Find where the given text appears and provide that cell's center as [X, Y] coordinate. 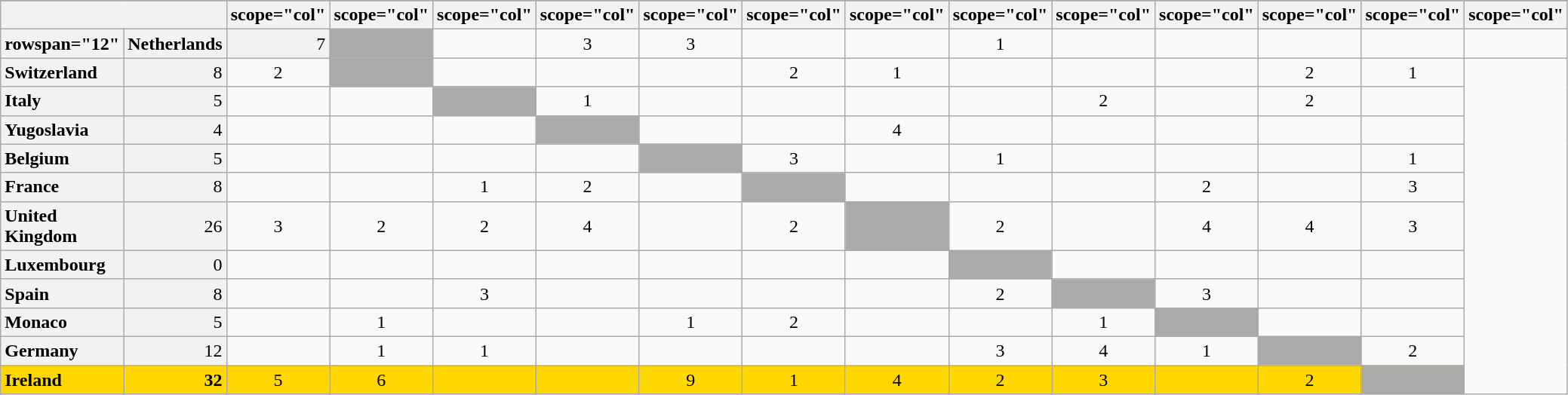
32 [175, 379]
Yugoslavia [62, 130]
United Kingdom [62, 226]
Netherlands [175, 44]
Ireland [62, 379]
Italy [62, 101]
rowspan="12" [62, 44]
Luxembourg [62, 265]
Germany [62, 351]
7 [278, 44]
France [62, 187]
Belgium [62, 158]
Spain [62, 293]
6 [382, 379]
Monaco [62, 322]
Switzerland [62, 72]
12 [175, 351]
9 [691, 379]
26 [175, 226]
0 [175, 265]
